Determine the [x, y] coordinate at the center of the cell enclosing the given text.  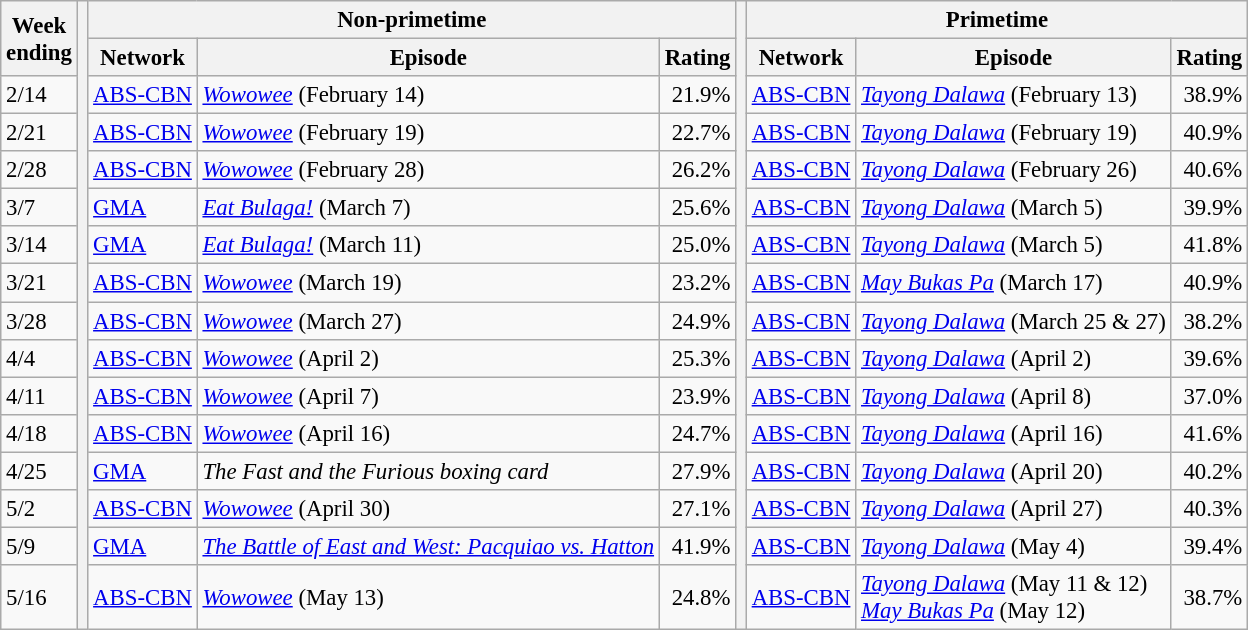
Wowowee (April 2) [428, 358]
23.9% [697, 396]
3/21 [39, 283]
40.6% [1209, 170]
Tayong Dalawa (February 26) [1014, 170]
2/28 [39, 170]
Tayong Dalawa (May 11 & 12)May Bukas Pa (May 12) [1014, 598]
4/11 [39, 396]
26.2% [697, 170]
39.9% [1209, 208]
38.9% [1209, 95]
May Bukas Pa (March 17) [1014, 283]
Eat Bulaga! (March 11) [428, 245]
Eat Bulaga! (March 7) [428, 208]
38.2% [1209, 321]
Tayong Dalawa (April 8) [1014, 396]
3/14 [39, 245]
21.9% [697, 95]
27.9% [697, 471]
5/2 [39, 509]
Wowowee (April 30) [428, 509]
25.0% [697, 245]
Non-primetime [412, 20]
Wowowee (March 19) [428, 283]
41.8% [1209, 245]
24.7% [697, 433]
4/4 [39, 358]
3/28 [39, 321]
4/25 [39, 471]
Wowowee (February 19) [428, 133]
The Fast and the Furious boxing card [428, 471]
Tayong Dalawa (February 13) [1014, 95]
41.6% [1209, 433]
Tayong Dalawa (March 25 & 27) [1014, 321]
Weekending [39, 38]
38.7% [1209, 598]
Wowowee (May 13) [428, 598]
Tayong Dalawa (May 4) [1014, 546]
40.3% [1209, 509]
Wowowee (February 28) [428, 170]
27.1% [697, 509]
41.9% [697, 546]
2/21 [39, 133]
3/7 [39, 208]
Tayong Dalawa (February 19) [1014, 133]
Wowowee (April 7) [428, 396]
5/16 [39, 598]
2/14 [39, 95]
4/18 [39, 433]
25.3% [697, 358]
Wowowee (April 16) [428, 433]
37.0% [1209, 396]
24.8% [697, 598]
Wowowee (February 14) [428, 95]
22.7% [697, 133]
Tayong Dalawa (April 16) [1014, 433]
Wowowee (March 27) [428, 321]
5/9 [39, 546]
Tayong Dalawa (April 2) [1014, 358]
The Battle of East and West: Pacquiao vs. Hatton [428, 546]
25.6% [697, 208]
Tayong Dalawa (April 27) [1014, 509]
39.4% [1209, 546]
Primetime [996, 20]
24.9% [697, 321]
39.6% [1209, 358]
40.2% [1209, 471]
Tayong Dalawa (April 20) [1014, 471]
23.2% [697, 283]
